From the cell containing the given text, extract its center point as (x, y) coordinate. 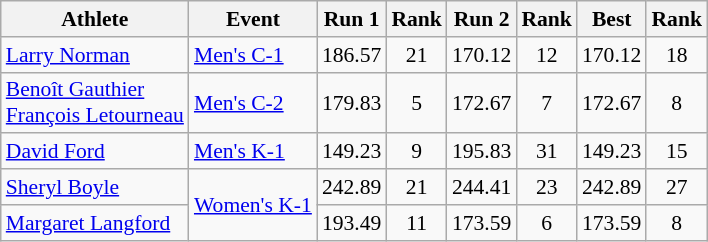
Margaret Langford (95, 223)
Sheryl Boyle (95, 187)
Men's C-2 (253, 102)
Benoît GauthierFrançois Letourneau (95, 102)
12 (546, 55)
6 (546, 223)
Run 2 (482, 19)
Men's K-1 (253, 152)
David Ford (95, 152)
5 (416, 102)
Best (612, 19)
Larry Norman (95, 55)
18 (676, 55)
Event (253, 19)
Women's K-1 (253, 204)
Athlete (95, 19)
11 (416, 223)
Men's C-1 (253, 55)
9 (416, 152)
7 (546, 102)
23 (546, 187)
Run 1 (352, 19)
27 (676, 187)
31 (546, 152)
193.49 (352, 223)
15 (676, 152)
195.83 (482, 152)
186.57 (352, 55)
179.83 (352, 102)
244.41 (482, 187)
